From the cell containing the given text, extract its center point as [x, y] coordinate. 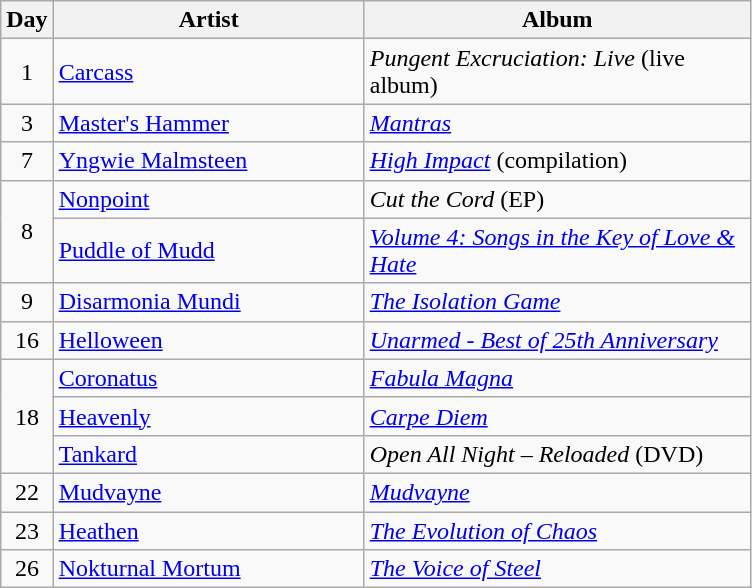
Heathen [208, 531]
Day [27, 20]
Master's Hammer [208, 123]
Cut the Cord (EP) [557, 199]
Album [557, 20]
23 [27, 531]
Nonpoint [208, 199]
Volume 4: Songs in the Key of Love & Hate [557, 250]
Pungent Excruciation: Live (live album) [557, 72]
22 [27, 492]
Puddle of Mudd [208, 250]
Yngwie Malmsteen [208, 161]
Coronatus [208, 378]
26 [27, 569]
The Voice of Steel [557, 569]
16 [27, 340]
Fabula Magna [557, 378]
18 [27, 416]
1 [27, 72]
7 [27, 161]
High Impact (compilation) [557, 161]
Carcass [208, 72]
The Isolation Game [557, 302]
Artist [208, 20]
Unarmed - Best of 25th Anniversary [557, 340]
Disarmonia Mundi [208, 302]
Mantras [557, 123]
Open All Night – Reloaded (DVD) [557, 454]
Tankard [208, 454]
8 [27, 232]
3 [27, 123]
The Evolution of Chaos [557, 531]
9 [27, 302]
Carpe Diem [557, 416]
Nokturnal Mortum [208, 569]
Helloween [208, 340]
Heavenly [208, 416]
